Return (X, Y) of the center of cell containing provided text 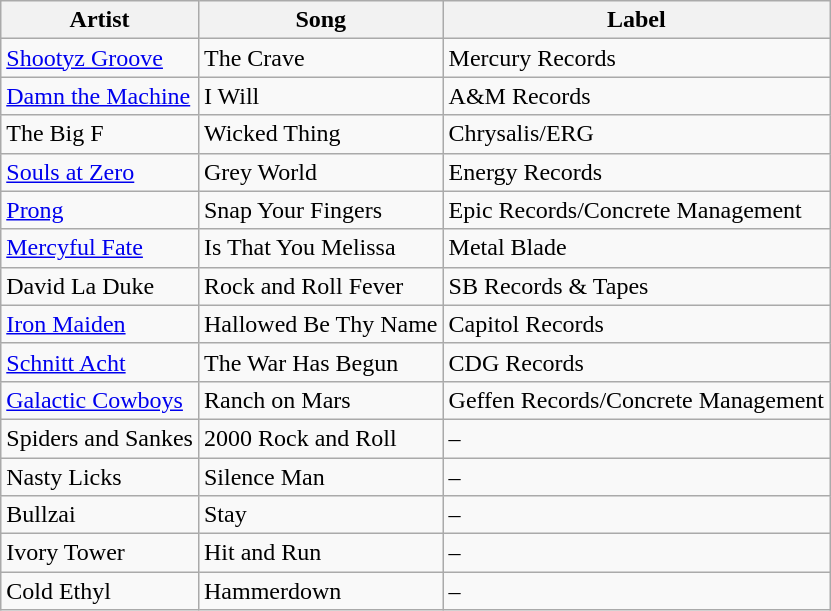
Energy Records (636, 172)
Shootyz Groove (100, 58)
Cold Ethyl (100, 591)
Rock and Roll Fever (320, 286)
Mercury Records (636, 58)
Prong (100, 210)
2000 Rock and Roll (320, 438)
Artist (100, 20)
The War Has Begun (320, 362)
Hit and Run (320, 553)
Nasty Licks (100, 477)
The Crave (320, 58)
I Will (320, 96)
Hallowed Be Thy Name (320, 324)
Label (636, 20)
Hammerdown (320, 591)
Stay (320, 515)
CDG Records (636, 362)
Is That You Melissa (320, 248)
Capitol Records (636, 324)
SB Records & Tapes (636, 286)
Ranch on Mars (320, 400)
The Big F (100, 134)
Iron Maiden (100, 324)
Wicked Thing (320, 134)
Chrysalis/ERG (636, 134)
Bullzai (100, 515)
Mercyful Fate (100, 248)
Epic Records/Concrete Management (636, 210)
Snap Your Fingers (320, 210)
Geffen Records/Concrete Management (636, 400)
Schnitt Acht (100, 362)
Souls at Zero (100, 172)
A&M Records (636, 96)
David La Duke (100, 286)
Metal Blade (636, 248)
Damn the Machine (100, 96)
Spiders and Sankes (100, 438)
Ivory Tower (100, 553)
Grey World (320, 172)
Galactic Cowboys (100, 400)
Song (320, 20)
Silence Man (320, 477)
